Pinpoint the cell where the given text exists, returning its [X, Y] midpoint coordinate. 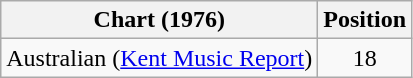
Chart (1976) [160, 20]
Position [365, 20]
18 [365, 58]
Australian (Kent Music Report) [160, 58]
